Scan for the cell matching the given text and deliver its (x, y) coordinate at center. 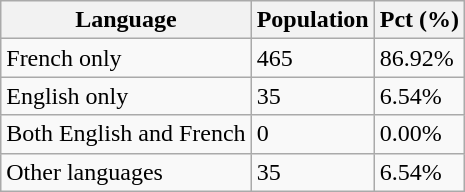
Other languages (126, 172)
Population (312, 20)
French only (126, 58)
Pct (%) (419, 20)
86.92% (419, 58)
465 (312, 58)
English only (126, 96)
0 (312, 134)
0.00% (419, 134)
Language (126, 20)
Both English and French (126, 134)
